Output the [X, Y] coordinate of the center of the cell containing the given text.  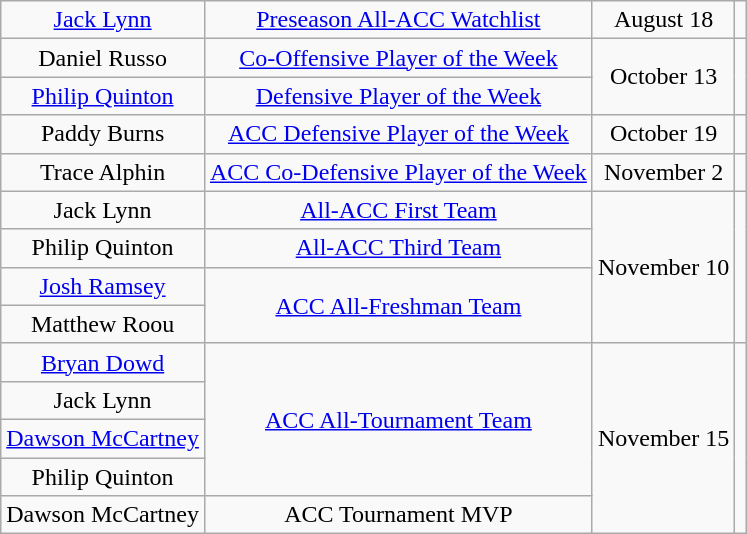
Trace Alphin [103, 172]
All-ACC Third Team [398, 248]
All-ACC First Team [398, 210]
Bryan Dowd [103, 362]
November 10 [663, 267]
August 18 [663, 20]
Josh Ramsey [103, 286]
Defensive Player of the Week [398, 96]
ACC Tournament MVP [398, 515]
November 2 [663, 172]
Matthew Roou [103, 324]
November 15 [663, 438]
ACC Co-Defensive Player of the Week [398, 172]
Paddy Burns [103, 134]
Daniel Russo [103, 58]
ACC All-Tournament Team [398, 419]
Preseason All-ACC Watchlist [398, 20]
October 13 [663, 77]
ACC Defensive Player of the Week [398, 134]
October 19 [663, 134]
ACC All-Freshman Team [398, 305]
Co-Offensive Player of the Week [398, 58]
